Locate the cell with the specified text and output its (X, Y) center coordinate. 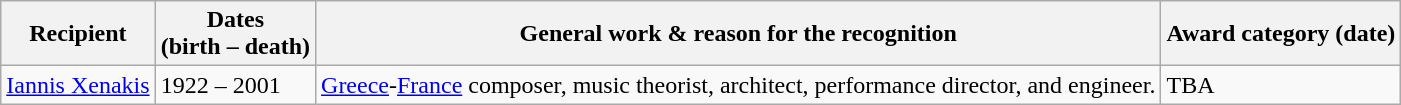
Greece-France composer, music theorist, architect, performance director, and engineer. (738, 85)
TBA (1281, 85)
Iannis Xenakis (78, 85)
1922 – 2001 (235, 85)
Recipient (78, 34)
General work & reason for the recognition (738, 34)
Dates(birth – death) (235, 34)
Award category (date) (1281, 34)
